Locate the cell with the specified text and output its (x, y) center coordinate. 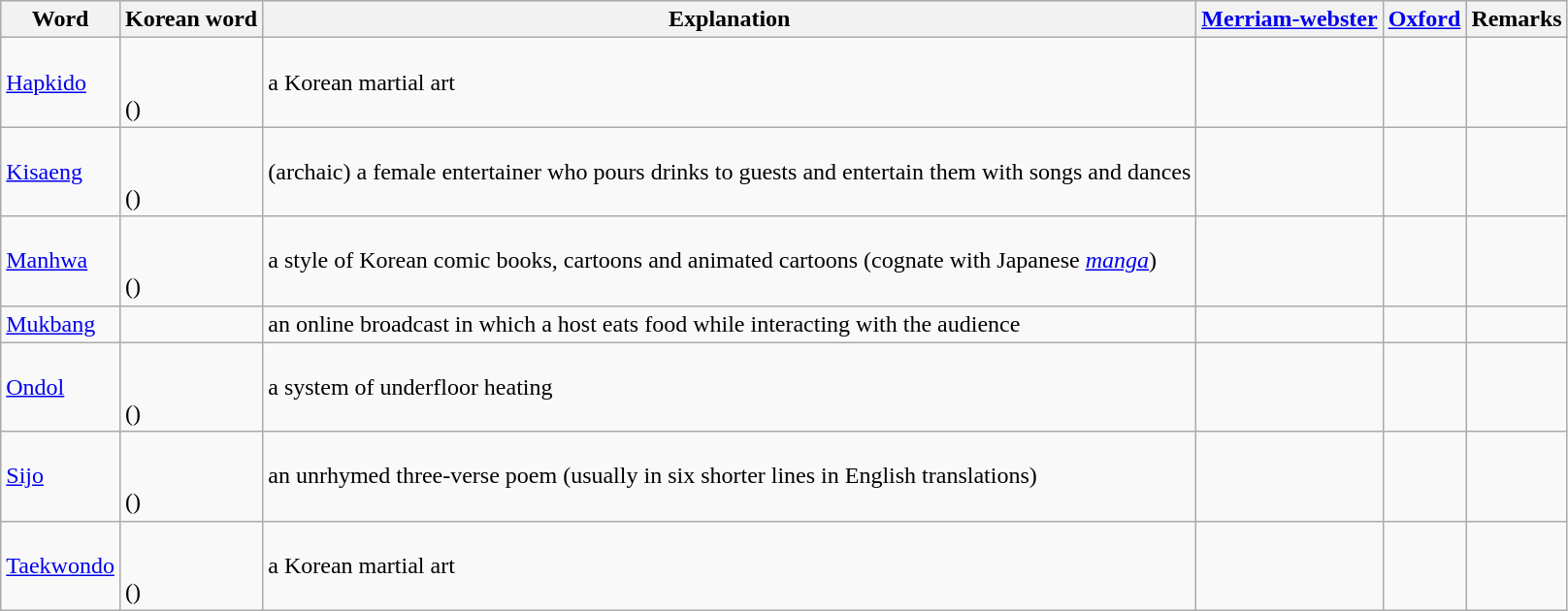
Merriam-webster (1290, 19)
Word (60, 19)
an online broadcast in which a host eats food while interacting with the audience (730, 324)
Sijo (60, 476)
Mukbang (60, 324)
an unrhymed three-verse poem (usually in six shorter lines in English translations) (730, 476)
(archaic) a female entertainer who pours drinks to guests and entertain them with songs and dances (730, 172)
Taekwondo (60, 565)
Korean word (190, 19)
Ondol (60, 387)
Kisaeng (60, 172)
Oxford (1424, 19)
Manhwa (60, 261)
Explanation (730, 19)
Hapkido (60, 82)
a style of Korean comic books, cartoons and animated cartoons (cognate with Japanese manga) (730, 261)
a system of underfloor heating (730, 387)
Remarks (1517, 19)
